Return (x, y) of the center of cell containing provided text 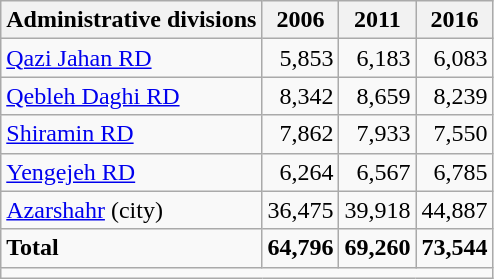
5,853 (300, 58)
7,933 (378, 134)
Shiramin RD (132, 134)
2011 (378, 20)
Total (132, 248)
8,342 (300, 96)
8,239 (454, 96)
Yengejeh RD (132, 172)
6,183 (378, 58)
36,475 (300, 210)
6,567 (378, 172)
73,544 (454, 248)
2006 (300, 20)
6,083 (454, 58)
64,796 (300, 248)
Administrative divisions (132, 20)
Qazi Jahan RD (132, 58)
Qebleh Daghi RD (132, 96)
44,887 (454, 210)
69,260 (378, 248)
6,785 (454, 172)
8,659 (378, 96)
7,862 (300, 134)
7,550 (454, 134)
Azarshahr (city) (132, 210)
6,264 (300, 172)
2016 (454, 20)
39,918 (378, 210)
